Pinpoint the cell where the given text exists, returning its (x, y) midpoint coordinate. 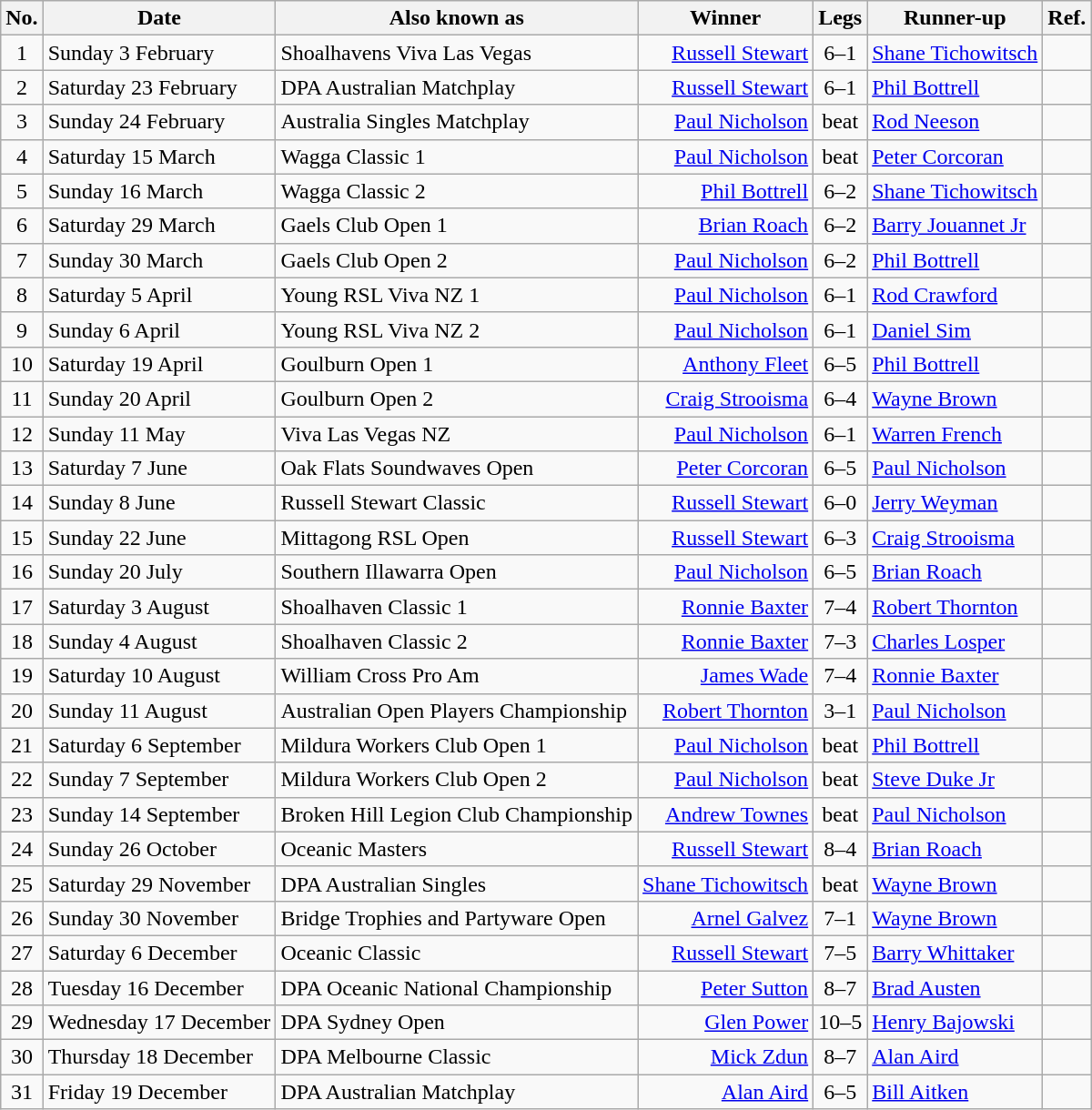
Australian Open Players Championship (457, 711)
Russell Stewart Classic (457, 503)
17 (22, 607)
Southern Illawarra Open (457, 572)
Viva Las Vegas NZ (457, 434)
DPA Australian Singles (457, 883)
Sunday 20 April (159, 399)
Broken Hill Legion Club Championship (457, 814)
Saturday 5 April (159, 295)
30 (22, 1057)
Saturday 7 June (159, 469)
7–5 (841, 953)
Rod Neeson (955, 122)
Mildura Workers Club Open 1 (457, 745)
DPA Oceanic National Championship (457, 987)
Oceanic Classic (457, 953)
Mick Zdun (726, 1057)
Young RSL Viva NZ 1 (457, 295)
8–4 (841, 849)
Sunday 6 April (159, 329)
Saturday 29 November (159, 883)
Glen Power (726, 1023)
Steve Duke Jr (955, 780)
8 (22, 295)
Sunday 22 June (159, 538)
Shoalhavens Viva Las Vegas (457, 53)
7 (22, 260)
James Wade (726, 676)
Sunday 11 May (159, 434)
Henry Bajowski (955, 1023)
Goulburn Open 1 (457, 364)
22 (22, 780)
Wednesday 17 December (159, 1023)
28 (22, 987)
Friday 19 December (159, 1092)
9 (22, 329)
Winner (726, 18)
Saturday 6 December (159, 953)
16 (22, 572)
Anthony Fleet (726, 364)
18 (22, 641)
19 (22, 676)
Mittagong RSL Open (457, 538)
26 (22, 918)
Andrew Townes (726, 814)
3–1 (841, 711)
Also known as (457, 18)
Saturday 23 February (159, 87)
Charles Losper (955, 641)
Daniel Sim (955, 329)
21 (22, 745)
Sunday 3 February (159, 53)
5 (22, 191)
Saturday 6 September (159, 745)
Saturday 15 March (159, 156)
Mildura Workers Club Open 2 (457, 780)
Jerry Weyman (955, 503)
Gaels Club Open 2 (457, 260)
1 (22, 53)
11 (22, 399)
7–1 (841, 918)
Sunday 20 July (159, 572)
Oceanic Masters (457, 849)
Sunday 30 March (159, 260)
Runner-up (955, 18)
Shoalhaven Classic 2 (457, 641)
Wagga Classic 2 (457, 191)
Legs (841, 18)
Saturday 10 August (159, 676)
Young RSL Viva NZ 2 (457, 329)
Rod Crawford (955, 295)
6–0 (841, 503)
10–5 (841, 1023)
3 (22, 122)
Saturday 29 March (159, 226)
6 (22, 226)
29 (22, 1023)
Barry Jouannet Jr (955, 226)
Sunday 24 February (159, 122)
25 (22, 883)
6–3 (841, 538)
Brad Austen (955, 987)
Sunday 11 August (159, 711)
Peter Sutton (726, 987)
Sunday 26 October (159, 849)
Sunday 7 September (159, 780)
Saturday 3 August (159, 607)
14 (22, 503)
Thursday 18 December (159, 1057)
Sunday 4 August (159, 641)
10 (22, 364)
No. (22, 18)
7–3 (841, 641)
Sunday 16 March (159, 191)
Warren French (955, 434)
DPA Sydney Open (457, 1023)
Tuesday 16 December (159, 987)
Sunday 8 June (159, 503)
Wagga Classic 1 (457, 156)
27 (22, 953)
6–4 (841, 399)
Date (159, 18)
William Cross Pro Am (457, 676)
Ref. (1067, 18)
12 (22, 434)
24 (22, 849)
Bill Aitken (955, 1092)
DPA Melbourne Classic (457, 1057)
Sunday 30 November (159, 918)
31 (22, 1092)
Oak Flats Soundwaves Open (457, 469)
Barry Whittaker (955, 953)
4 (22, 156)
13 (22, 469)
2 (22, 87)
Goulburn Open 2 (457, 399)
15 (22, 538)
Saturday 19 April (159, 364)
23 (22, 814)
20 (22, 711)
Bridge Trophies and Partyware Open (457, 918)
Gaels Club Open 1 (457, 226)
Australia Singles Matchplay (457, 122)
Sunday 14 September (159, 814)
Shoalhaven Classic 1 (457, 607)
Arnel Galvez (726, 918)
